Determine the (x, y) coordinate at the center of the cell enclosing the given text.  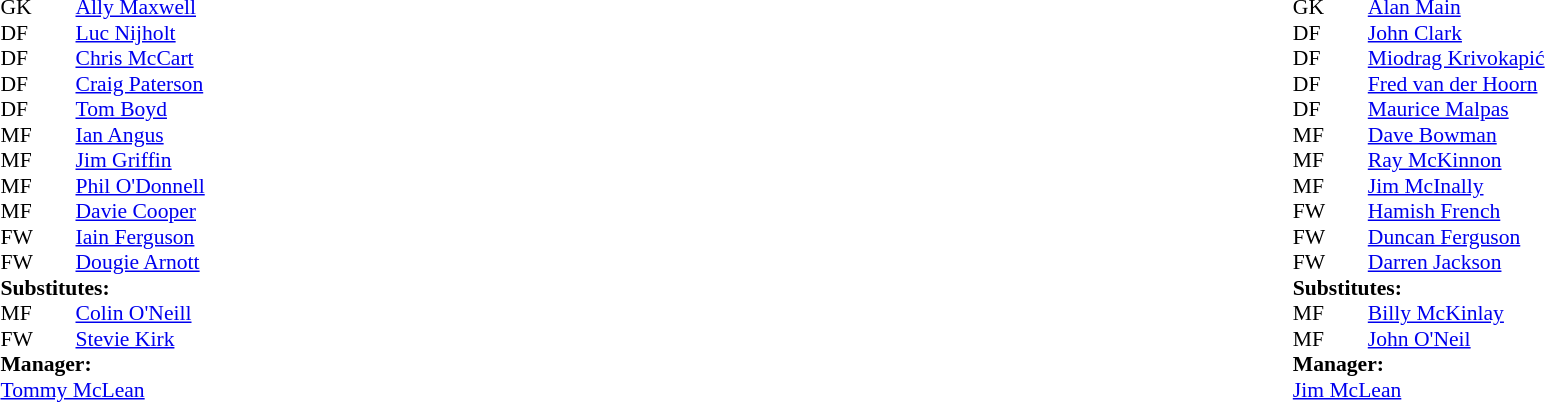
Jim McInally (1456, 186)
Miodrag Krivokapić (1456, 59)
Ian Angus (140, 135)
Dave Bowman (1456, 135)
Phil O'Donnell (140, 186)
Maurice Malpas (1456, 109)
Davie Cooper (140, 211)
Duncan Ferguson (1456, 237)
John O'Neil (1456, 339)
Luc Nijholt (140, 33)
Tom Boyd (140, 109)
Darren Jackson (1456, 263)
Fred van der Hoorn (1456, 84)
Craig Paterson (140, 84)
John Clark (1456, 33)
Chris McCart (140, 59)
Hamish French (1456, 211)
Jim Griffin (140, 161)
Iain Ferguson (140, 237)
Colin O'Neill (140, 313)
Ray McKinnon (1456, 161)
Billy McKinlay (1456, 313)
Stevie Kirk (140, 339)
Dougie Arnott (140, 263)
